Pinpoint the cell where the given text exists, returning its (X, Y) midpoint coordinate. 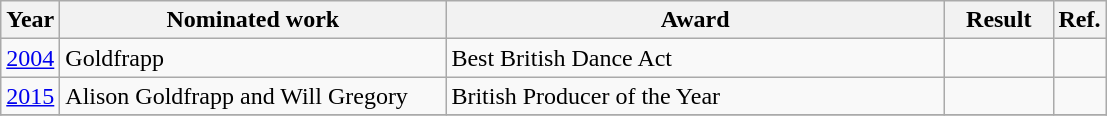
Year (30, 20)
Result (998, 20)
2004 (30, 58)
Best British Dance Act (696, 58)
Alison Goldfrapp and Will Gregory (253, 96)
British Producer of the Year (696, 96)
2015 (30, 96)
Goldfrapp (253, 58)
Award (696, 20)
Nominated work (253, 20)
Ref. (1080, 20)
